Provide the [X, Y] coordinate of the cell's center where the given text is located.  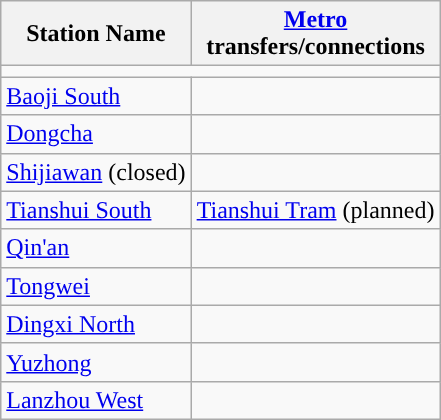
Station Name [96, 34]
Dongcha [96, 134]
Tianshui Tram (planned) [316, 210]
Yuzhong [96, 362]
Lanzhou West [96, 400]
Shijiawan (closed) [96, 172]
Qin'an [96, 248]
Baoji South [96, 96]
Tianshui South [96, 210]
Metrotransfers/connections [316, 34]
Dingxi North [96, 324]
Tongwei [96, 286]
